Locate the cell with the specified text and output its [x, y] center coordinate. 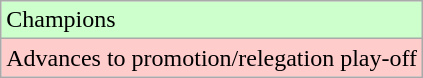
Advances to promotion/relegation play-off [212, 58]
Champions [212, 20]
